Detect which cell encompasses the target text, then output its (x, y) center coordinate. 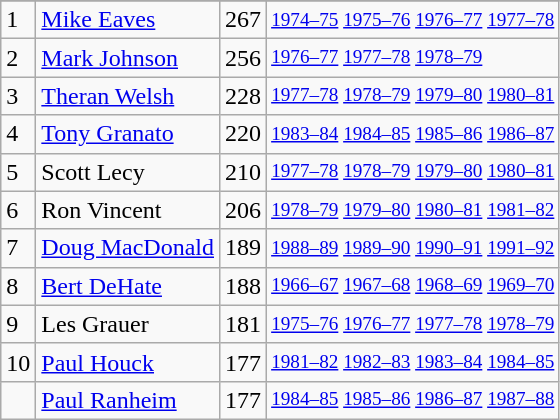
6 (18, 210)
Ron Vincent (128, 210)
Paul Ranheim (128, 400)
1983–84 1984–85 1985–86 1986–87 (413, 134)
206 (244, 210)
1988–89 1989–90 1990–91 1991–92 (413, 248)
210 (244, 172)
2 (18, 58)
Bert DeHate (128, 286)
4 (18, 134)
8 (18, 286)
9 (18, 324)
Doug MacDonald (128, 248)
1978–79 1979–80 1980–81 1981–82 (413, 210)
1974–75 1975–76 1976–77 1977–78 (413, 20)
10 (18, 362)
7 (18, 248)
228 (244, 96)
Paul Houck (128, 362)
220 (244, 134)
Mark Johnson (128, 58)
1975–76 1976–77 1977–78 1978–79 (413, 324)
189 (244, 248)
Mike Eaves (128, 20)
1 (18, 20)
267 (244, 20)
256 (244, 58)
Les Grauer (128, 324)
5 (18, 172)
Theran Welsh (128, 96)
1984–85 1985–86 1986–87 1987–88 (413, 400)
3 (18, 96)
1966–67 1967–68 1968–69 1969–70 (413, 286)
1981–82 1982–83 1983–84 1984–85 (413, 362)
Tony Granato (128, 134)
188 (244, 286)
1976–77 1977–78 1978–79 (413, 58)
Scott Lecy (128, 172)
181 (244, 324)
